Locate the cell with the specified text and output its (x, y) center coordinate. 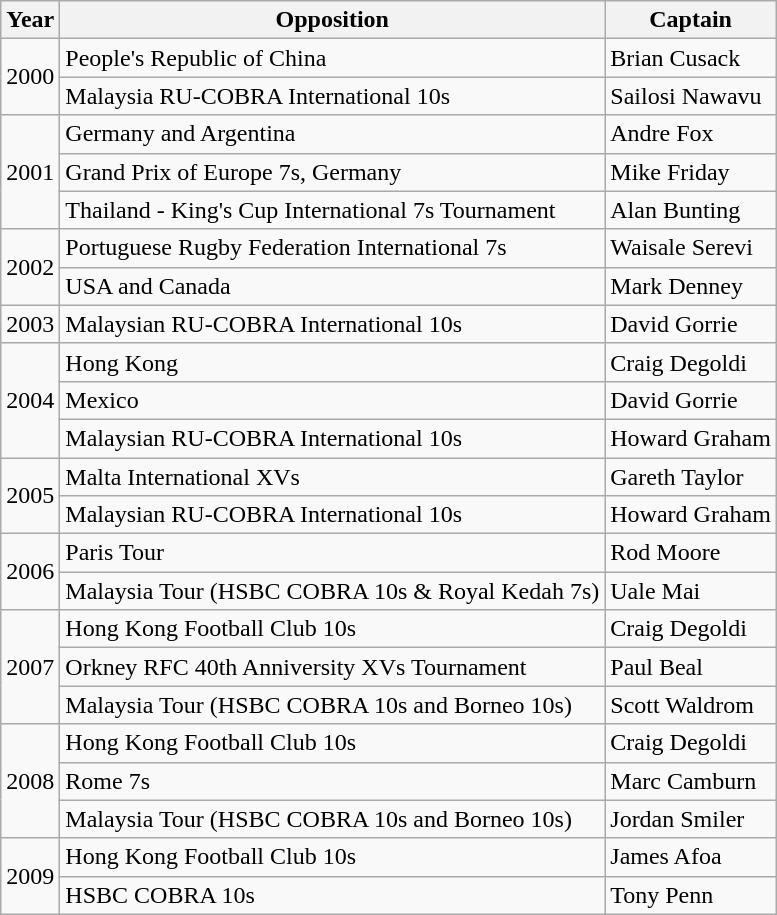
Sailosi Nawavu (691, 96)
2004 (30, 400)
Gareth Taylor (691, 477)
Germany and Argentina (332, 134)
2005 (30, 496)
Rod Moore (691, 553)
2008 (30, 781)
Andre Fox (691, 134)
Year (30, 20)
2001 (30, 172)
Grand Prix of Europe 7s, Germany (332, 172)
Mike Friday (691, 172)
Malta International XVs (332, 477)
Marc Camburn (691, 781)
Portuguese Rugby Federation International 7s (332, 248)
Rome 7s (332, 781)
Thailand - King's Cup International 7s Tournament (332, 210)
Uale Mai (691, 591)
Malaysia RU-COBRA International 10s (332, 96)
Orkney RFC 40th Anniversity XVs Tournament (332, 667)
Brian Cusack (691, 58)
Mark Denney (691, 286)
Tony Penn (691, 895)
HSBC COBRA 10s (332, 895)
2002 (30, 267)
Hong Kong (332, 362)
2003 (30, 324)
James Afoa (691, 857)
Opposition (332, 20)
People's Republic of China (332, 58)
Jordan Smiler (691, 819)
Paris Tour (332, 553)
2000 (30, 77)
Captain (691, 20)
2009 (30, 876)
Scott Waldrom (691, 705)
Paul Beal (691, 667)
Mexico (332, 400)
2007 (30, 667)
USA and Canada (332, 286)
2006 (30, 572)
Alan Bunting (691, 210)
Malaysia Tour (HSBC COBRA 10s & Royal Kedah 7s) (332, 591)
Waisale Serevi (691, 248)
